Pinpoint the cell where the given text exists, returning its [x, y] midpoint coordinate. 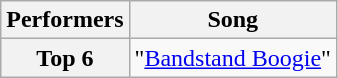
Top 6 [65, 58]
Performers [65, 20]
Song [232, 20]
"Bandstand Boogie" [232, 58]
